Return (X, Y) of the center of cell containing provided text 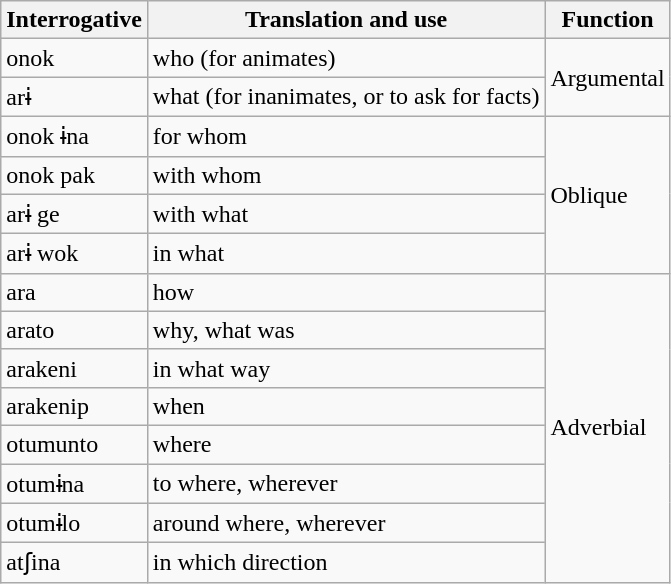
Translation and use (346, 20)
in which direction (346, 563)
what (for inanimates, or to ask for facts) (346, 97)
for whom (346, 136)
otumunto (74, 444)
in what (346, 254)
arɨ wok (74, 254)
arato (74, 330)
with what (346, 214)
otumɨna (74, 484)
Adverbial (608, 428)
in what way (346, 368)
around where, wherever (346, 523)
otumɨlo (74, 523)
Oblique (608, 194)
how (346, 292)
Interrogative (74, 20)
Argumental (608, 78)
Function (608, 20)
onok pak (74, 175)
atʃina (74, 563)
onok ɨna (74, 136)
with whom (346, 175)
arɨ ge (74, 214)
when (346, 406)
onok (74, 58)
who (for animates) (346, 58)
ara (74, 292)
why, what was (346, 330)
arakeni (74, 368)
to where, wherever (346, 484)
arakenip (74, 406)
arɨ (74, 97)
where (346, 444)
